Search for the cell housing the specified text and yield its (x, y) center coordinate. 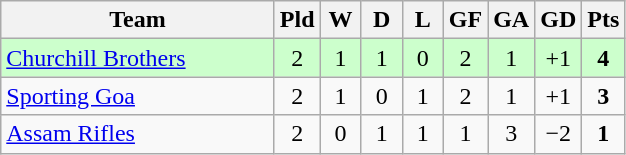
Churchill Brothers (138, 58)
GF (465, 20)
Sporting Goa (138, 96)
GA (512, 20)
W (340, 20)
4 (604, 58)
−2 (558, 134)
Pld (297, 20)
Assam Rifles (138, 134)
Team (138, 20)
GD (558, 20)
L (422, 20)
D (382, 20)
Pts (604, 20)
